Detect which cell encompasses the target text, then output its (x, y) center coordinate. 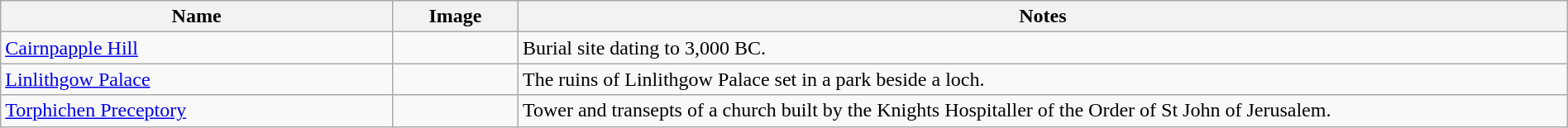
Tower and transepts of a church built by the Knights Hospitaller of the Order of St John of Jerusalem. (1042, 111)
Burial site dating to 3,000 BC. (1042, 48)
Linlithgow Palace (197, 79)
Image (455, 17)
Name (197, 17)
Notes (1042, 17)
Torphichen Preceptory (197, 111)
The ruins of Linlithgow Palace set in a park beside a loch. (1042, 79)
Cairnpapple Hill (197, 48)
